Locate the cell with the specified text and output its (x, y) center coordinate. 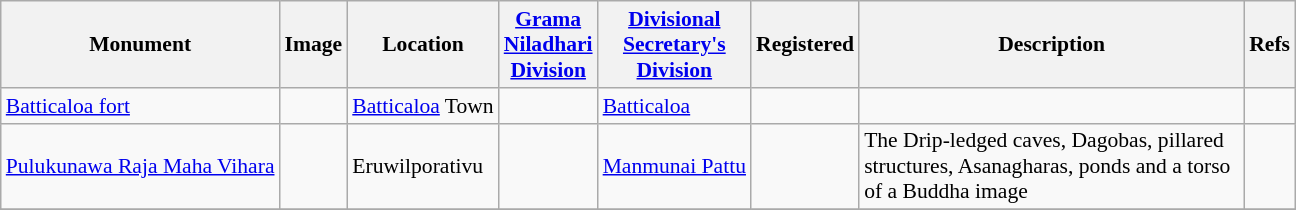
Image (314, 44)
GramaNiladhariDivision (548, 44)
Registered (805, 44)
DivisionalSecretary'sDivision (674, 44)
Eruwilporativu (423, 166)
Location (423, 44)
Batticaloa (674, 106)
Manmunai Pattu (674, 166)
Batticaloa Town (423, 106)
Refs (1270, 44)
The Drip-ledged caves, Dagobas, pillared structures, Asanagharas, ponds and a torso of a Buddha image (1052, 166)
Monument (140, 44)
Pulukunawa Raja Maha Vihara (140, 166)
Batticaloa fort (140, 106)
Description (1052, 44)
